Search for the cell housing the specified text and yield its [x, y] center coordinate. 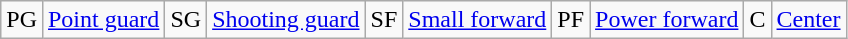
Point guard [103, 20]
C [758, 20]
Small forward [478, 20]
PG [22, 20]
SG [186, 20]
Center [808, 20]
Shooting guard [286, 20]
PF [571, 20]
Power forward [667, 20]
SF [384, 20]
